Extract the [X, Y] coordinate from the center of the cell holding the provided text.  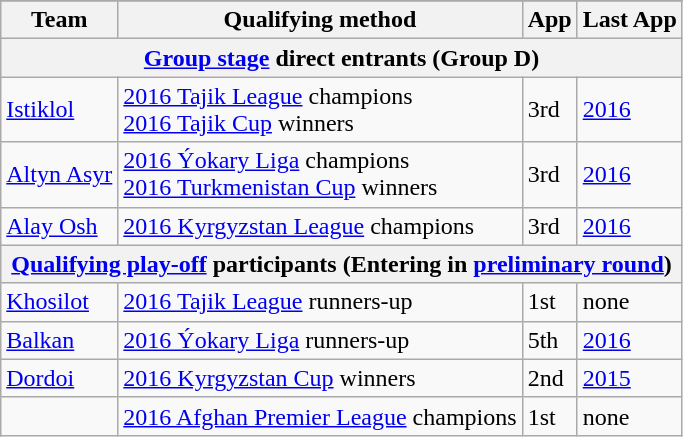
App [550, 20]
2016 Kyrgyzstan Cup winners [320, 378]
Qualifying method [320, 20]
Last App [630, 20]
2015 [630, 378]
Altyn Asyr [60, 174]
5th [550, 340]
Istiklol [60, 110]
Dordoi [60, 378]
2016 Tajik League runners-up [320, 302]
2016 Afghan Premier League champions [320, 416]
Team [60, 20]
2016 Kyrgyzstan League champions [320, 226]
2016 Tajik League champions2016 Tajik Cup winners [320, 110]
Balkan [60, 340]
Group stage direct entrants (Group D) [342, 58]
2016 Ýokary Liga runners-up [320, 340]
2016 Ýokary Liga champions2016 Turkmenistan Cup winners [320, 174]
Alay Osh [60, 226]
2nd [550, 378]
Qualifying play-off participants (Entering in preliminary round) [342, 264]
Khosilot [60, 302]
